Pinpoint the cell where the given text exists, returning its [X, Y] midpoint coordinate. 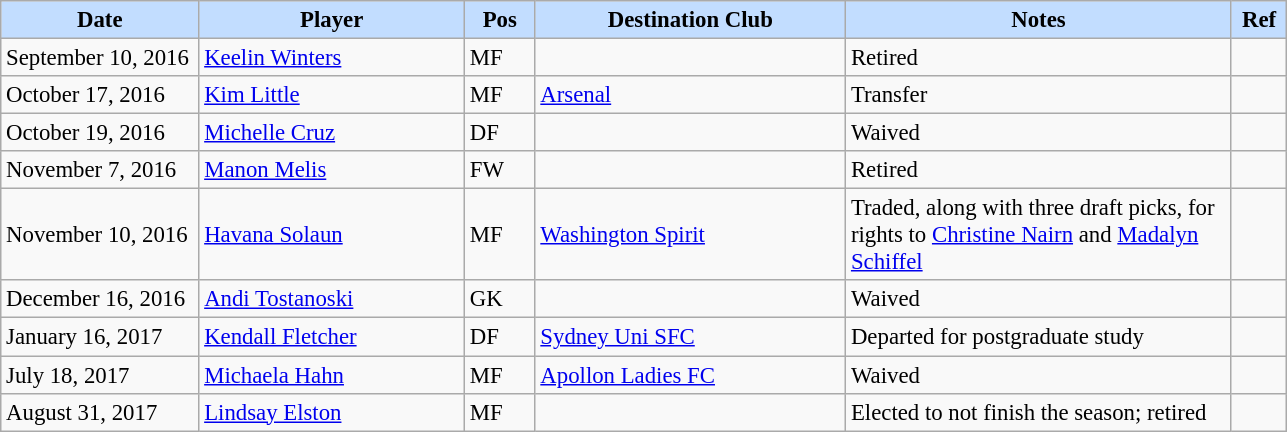
November 7, 2016 [100, 170]
January 16, 2017 [100, 337]
Ref [1259, 20]
Sydney Uni SFC [690, 337]
October 17, 2016 [100, 95]
December 16, 2016 [100, 299]
Andi Tostanoski [332, 299]
Notes [1039, 20]
Kim Little [332, 95]
August 31, 2017 [100, 412]
Departed for postgraduate study [1039, 337]
October 19, 2016 [100, 133]
Apollon Ladies FC [690, 375]
November 10, 2016 [100, 235]
Arsenal [690, 95]
Player [332, 20]
Elected to not finish the season; retired [1039, 412]
Michelle Cruz [332, 133]
Keelin Winters [332, 58]
Date [100, 20]
September 10, 2016 [100, 58]
Destination Club [690, 20]
Manon Melis [332, 170]
Traded, along with three draft picks, for rights to Christine Nairn and Madalyn Schiffel [1039, 235]
July 18, 2017 [100, 375]
GK [500, 299]
Transfer [1039, 95]
Kendall Fletcher [332, 337]
Washington Spirit [690, 235]
FW [500, 170]
Havana Solaun [332, 235]
Michaela Hahn [332, 375]
Pos [500, 20]
Lindsay Elston [332, 412]
